Determine the [x, y] coordinate at the center of the cell enclosing the given text.  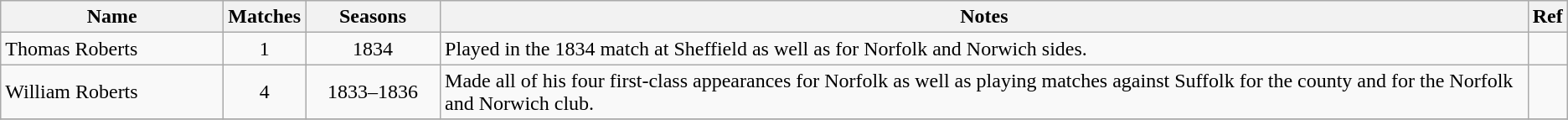
Matches [265, 17]
Name [112, 17]
4 [265, 92]
Played in the 1834 match at Sheffield as well as for Norfolk and Norwich sides. [985, 49]
1833–1836 [374, 92]
William Roberts [112, 92]
Seasons [374, 17]
1834 [374, 49]
Thomas Roberts [112, 49]
Ref [1548, 17]
1 [265, 49]
Notes [985, 17]
